Scan for the cell matching the given text and deliver its [X, Y] coordinate at center. 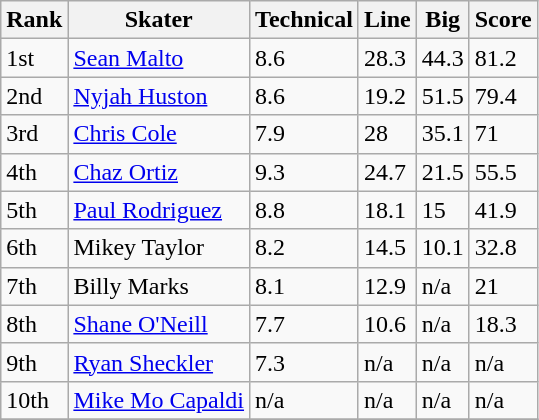
Paul Rodriguez [159, 210]
Rank [34, 20]
21.5 [442, 172]
Mikey Taylor [159, 248]
Score [503, 20]
Nyjah Huston [159, 96]
Shane O'Neill [159, 324]
7th [34, 286]
15 [442, 210]
18.3 [503, 324]
55.5 [503, 172]
2nd [34, 96]
8.2 [304, 248]
28 [387, 134]
35.1 [442, 134]
Big [442, 20]
Sean Malto [159, 58]
Mike Mo Capaldi [159, 400]
12.9 [387, 286]
Billy Marks [159, 286]
41.9 [503, 210]
21 [503, 286]
Skater [159, 20]
Chaz Ortiz [159, 172]
8.1 [304, 286]
81.2 [503, 58]
51.5 [442, 96]
8th [34, 324]
5th [34, 210]
28.3 [387, 58]
3rd [34, 134]
Ryan Sheckler [159, 362]
6th [34, 248]
10.6 [387, 324]
14.5 [387, 248]
7.7 [304, 324]
4th [34, 172]
1st [34, 58]
Chris Cole [159, 134]
7.3 [304, 362]
10.1 [442, 248]
79.4 [503, 96]
Technical [304, 20]
18.1 [387, 210]
44.3 [442, 58]
71 [503, 134]
9th [34, 362]
9.3 [304, 172]
19.2 [387, 96]
7.9 [304, 134]
32.8 [503, 248]
Line [387, 20]
10th [34, 400]
8.8 [304, 210]
24.7 [387, 172]
